Search for the cell housing the specified text and yield its [x, y] center coordinate. 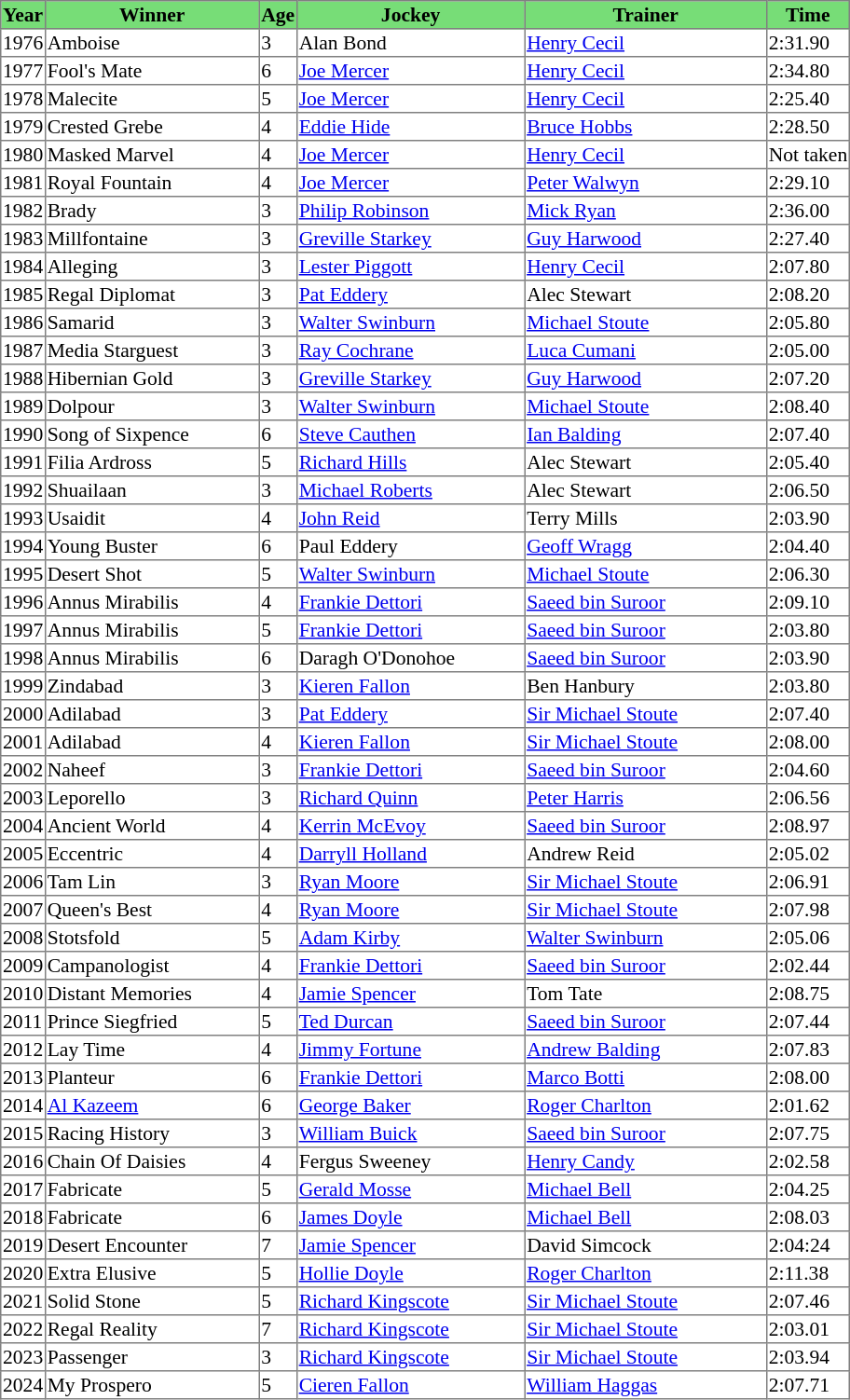
2013 [23, 1077]
1983 [23, 239]
2020 [23, 1273]
Ray Cochrane [410, 350]
Andrew Reid [646, 854]
2:07.80 [807, 267]
Filia Ardross [152, 462]
2:36.00 [807, 211]
2:07.71 [807, 1385]
Young Buster [152, 546]
1984 [23, 267]
Not taken [807, 155]
2:03.94 [807, 1357]
2018 [23, 1217]
1987 [23, 350]
Henry Candy [646, 1161]
Amboise [152, 43]
Peter Walwyn [646, 183]
2:27.40 [807, 239]
Millfontaine [152, 239]
2003 [23, 798]
2008 [23, 938]
2017 [23, 1189]
Michael Roberts [410, 490]
Winner [152, 15]
Mick Ryan [646, 211]
Year [23, 15]
Royal Fountain [152, 183]
2019 [23, 1245]
2010 [23, 994]
2:08.97 [807, 826]
Luca Cumani [646, 350]
1999 [23, 686]
Samarid [152, 323]
Ben Hanbury [646, 686]
2:08.40 [807, 406]
2:04.25 [807, 1189]
2014 [23, 1105]
Geoff Wragg [646, 546]
Age [278, 15]
1979 [23, 127]
2:06.30 [807, 574]
2016 [23, 1161]
2:03.01 [807, 1329]
2015 [23, 1133]
Peter Harris [646, 798]
1995 [23, 574]
2:07.44 [807, 1022]
2:04:24 [807, 1245]
Desert Shot [152, 574]
2:05.00 [807, 350]
Fool's Mate [152, 71]
1991 [23, 462]
Tam Lin [152, 882]
Daragh O'Donohoe [410, 658]
Distant Memories [152, 994]
1977 [23, 71]
Alleging [152, 267]
1990 [23, 434]
Lester Piggott [410, 267]
Usaidit [152, 518]
2002 [23, 770]
Campanologist [152, 966]
Eddie Hide [410, 127]
2000 [23, 714]
Eccentric [152, 854]
Hibernian Gold [152, 378]
1998 [23, 658]
Richard Quinn [410, 798]
Philip Robinson [410, 211]
2:02.58 [807, 1161]
David Simcock [646, 1245]
Brady [152, 211]
Chain Of Daisies [152, 1161]
2:04.40 [807, 546]
Solid Stone [152, 1301]
Dolpour [152, 406]
1981 [23, 183]
1982 [23, 211]
2:06.91 [807, 882]
2021 [23, 1301]
Prince Siegfried [152, 1022]
2:11.38 [807, 1273]
William Buick [410, 1133]
2:08.03 [807, 1217]
2022 [23, 1329]
1992 [23, 490]
Tom Tate [646, 994]
1978 [23, 99]
Racing History [152, 1133]
Ian Balding [646, 434]
2011 [23, 1022]
Zindabad [152, 686]
William Haggas [646, 1385]
Desert Encounter [152, 1245]
Regal Diplomat [152, 295]
Kerrin McEvoy [410, 826]
1994 [23, 546]
John Reid [410, 518]
2:05.02 [807, 854]
Trainer [646, 15]
Andrew Balding [646, 1050]
2:05.40 [807, 462]
2:07.83 [807, 1050]
George Baker [410, 1105]
Naheef [152, 770]
Steve Cauthen [410, 434]
2:09.10 [807, 602]
1985 [23, 295]
Cieren Fallon [410, 1385]
My Prospero [152, 1385]
1980 [23, 155]
James Doyle [410, 1217]
Malecite [152, 99]
Crested Grebe [152, 127]
Stotsfold [152, 938]
2:05.80 [807, 323]
1997 [23, 630]
Shuailaan [152, 490]
Jockey [410, 15]
2009 [23, 966]
2:07.98 [807, 910]
2:07.20 [807, 378]
2:06.56 [807, 798]
1986 [23, 323]
2:02.44 [807, 966]
2001 [23, 742]
Lay Time [152, 1050]
Hollie Doyle [410, 1273]
Extra Elusive [152, 1273]
Darryll Holland [410, 854]
Jimmy Fortune [410, 1050]
Time [807, 15]
2:08.20 [807, 295]
1993 [23, 518]
Song of Sixpence [152, 434]
1996 [23, 602]
Adam Kirby [410, 938]
Fergus Sweeney [410, 1161]
2:07.46 [807, 1301]
2:31.90 [807, 43]
Gerald Mosse [410, 1189]
2024 [23, 1385]
2:28.50 [807, 127]
Al Kazeem [152, 1105]
2:08.75 [807, 994]
Alan Bond [410, 43]
2:34.80 [807, 71]
2:04.60 [807, 770]
Ancient World [152, 826]
2:05.06 [807, 938]
1976 [23, 43]
2007 [23, 910]
Queen's Best [152, 910]
Marco Botti [646, 1077]
Terry Mills [646, 518]
2:01.62 [807, 1105]
Media Starguest [152, 350]
Richard Hills [410, 462]
1989 [23, 406]
2012 [23, 1050]
Leporello [152, 798]
Regal Reality [152, 1329]
2:29.10 [807, 183]
2:25.40 [807, 99]
2:06.50 [807, 490]
Bruce Hobbs [646, 127]
Masked Marvel [152, 155]
2006 [23, 882]
Ted Durcan [410, 1022]
Passenger [152, 1357]
Paul Eddery [410, 546]
Planteur [152, 1077]
2005 [23, 854]
2004 [23, 826]
2:07.75 [807, 1133]
1988 [23, 378]
2023 [23, 1357]
